Locate the cell with the specified text and output its [x, y] center coordinate. 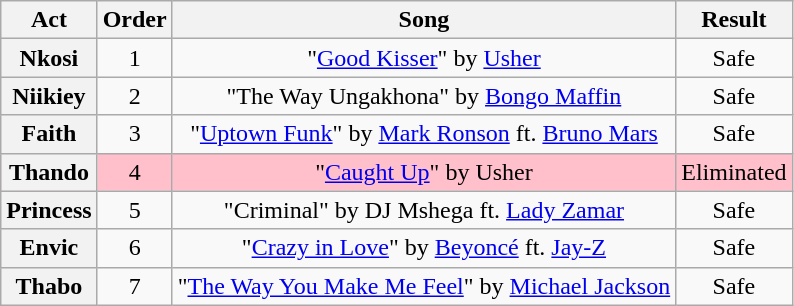
"The Way Ungakhona" by Bongo Maffin [424, 96]
Act [49, 20]
Envic [49, 248]
Eliminated [734, 172]
Faith [49, 134]
3 [134, 134]
4 [134, 172]
Song [424, 20]
Thando [49, 172]
6 [134, 248]
7 [134, 286]
1 [134, 58]
Result [734, 20]
Thabo [49, 286]
"The Way You Make Me Feel" by Michael Jackson [424, 286]
5 [134, 210]
"Caught Up" by Usher [424, 172]
Princess [49, 210]
"Crazy in Love" by Beyoncé ft. Jay-Z [424, 248]
"Criminal" by DJ Mshega ft. Lady Zamar [424, 210]
Order [134, 20]
Nkosi [49, 58]
Niikiey [49, 96]
2 [134, 96]
"Good Kisser" by Usher [424, 58]
"Uptown Funk" by Mark Ronson ft. Bruno Mars [424, 134]
